Output the [X, Y] coordinate of the center of the cell containing the given text.  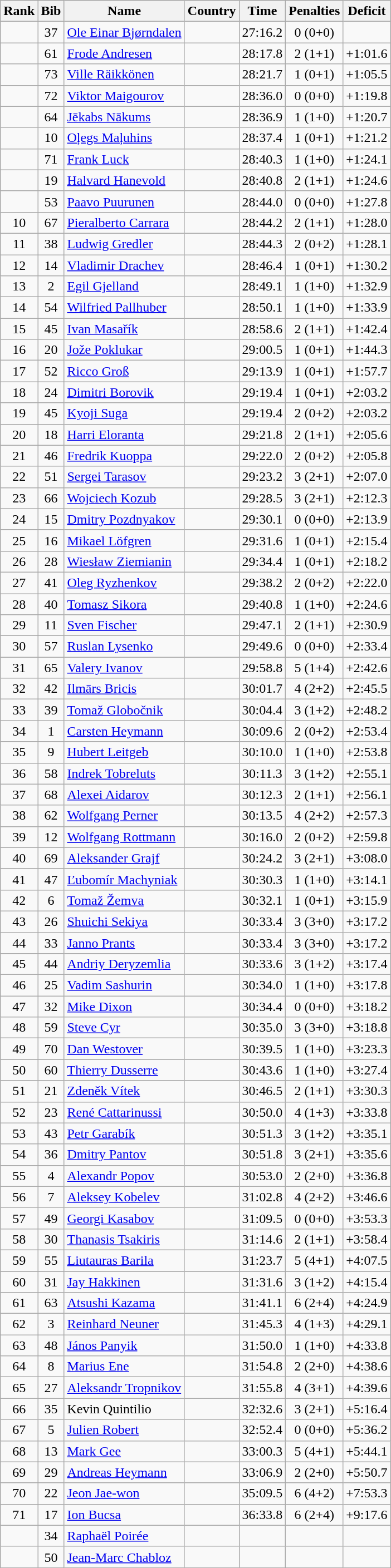
Kyoji Suga [124, 413]
36:33.8 [262, 1515]
1 [51, 731]
Jay Hakkinen [124, 1281]
+3:27.4 [366, 1070]
+2:18.2 [366, 561]
+2:55.1 [366, 773]
30:34.0 [262, 985]
Bib [51, 11]
+3:35.6 [366, 1155]
Paavo Puurunen [124, 201]
René Cattarinussi [124, 1112]
+1:20.7 [366, 117]
Dmitry Pozdnyakov [124, 519]
Zdeněk Vítek [124, 1091]
Reinhard Neuner [124, 1324]
+1:33.9 [366, 308]
Dimitri Borovik [124, 392]
30:24.2 [262, 858]
+2:22.0 [366, 583]
31:02.8 [262, 1197]
29:30.1 [262, 519]
30:43.6 [262, 1070]
29:58.8 [262, 668]
4 [51, 1176]
+2:57.3 [366, 816]
Frank Luck [124, 159]
+2:05.8 [366, 456]
Kevin Quintilio [124, 1409]
30:16.0 [262, 837]
+2:30.9 [366, 625]
+5:16.4 [366, 1409]
33:00.3 [262, 1451]
Marius Ene [124, 1367]
Pieralberto Carrara [124, 223]
30:12.3 [262, 795]
János Panyik [124, 1345]
Petr Garabík [124, 1133]
28:46.4 [262, 265]
32:32.6 [262, 1409]
72 [51, 96]
+2:59.8 [366, 837]
30:11.3 [262, 773]
+2:42.6 [366, 668]
+1:24.1 [366, 159]
+3:08.0 [366, 858]
7 [51, 1197]
Wilfried Pallhuber [124, 308]
Ludwig Gredler [124, 244]
28:37.4 [262, 138]
+2:33.4 [366, 647]
28:44.0 [262, 201]
28:58.6 [262, 329]
Janno Prants [124, 943]
30:01.7 [262, 689]
Georgi Kasabov [124, 1218]
+1:57.7 [366, 371]
+3:30.3 [366, 1091]
Mike Dixon [124, 1007]
Country [212, 11]
31:31.6 [262, 1281]
Penalties [314, 11]
+3:17.4 [366, 964]
Raphaël Poirée [124, 1536]
Frode Andresen [124, 53]
29:22.0 [262, 456]
+2:13.9 [366, 519]
31:45.3 [262, 1324]
31:14.6 [262, 1239]
Sven Fischer [124, 625]
31:41.1 [262, 1303]
Tomaž Globočnik [124, 710]
28:44.3 [262, 244]
+1:05.5 [366, 75]
Aleksandr Tropnikov [124, 1388]
31:50.0 [262, 1345]
29:28.5 [262, 498]
Hubert Leitgeb [124, 752]
Fredrik Kuoppa [124, 456]
+1:44.3 [366, 350]
30:46.5 [262, 1091]
28:49.1 [262, 287]
Steve Cyr [124, 1028]
Oleg Ryzhenkov [124, 583]
28:36.0 [262, 96]
Carsten Heymann [124, 731]
+3:18.2 [366, 1007]
+1:28.0 [366, 223]
29:00.5 [262, 350]
30:50.0 [262, 1112]
30:53.0 [262, 1176]
+3:15.9 [366, 900]
28:36.9 [262, 117]
Andriy Deryzemlia [124, 964]
Dmitry Pantov [124, 1155]
+2:45.5 [366, 689]
Dan Westover [124, 1049]
Tomasz Sikora [124, 604]
4 (3+1) [314, 1388]
+1:28.1 [366, 244]
56 [19, 1197]
+3:17.8 [366, 985]
+1:27.8 [366, 201]
Shuichi Sekiya [124, 921]
31:09.5 [262, 1218]
+3:33.8 [366, 1112]
Tomaž Žemva [124, 900]
Vadim Sashurin [124, 985]
28:40.8 [262, 180]
28:40.3 [262, 159]
2 [51, 287]
+3:53.3 [366, 1218]
+2:05.6 [366, 435]
29:34.4 [262, 561]
+2:53.4 [366, 731]
31:54.8 [262, 1367]
+3:14.1 [366, 879]
Wolfgang Perner [124, 816]
29:31.6 [262, 540]
29:40.8 [262, 604]
Name [124, 11]
+7:53.3 [366, 1493]
30:34.4 [262, 1007]
30:33.6 [262, 964]
29:13.9 [262, 371]
+5:44.1 [366, 1451]
Wiesław Ziemianin [124, 561]
30:13.5 [262, 816]
+2:07.0 [366, 477]
Vladimir Drachev [124, 265]
Julien Robert [124, 1430]
+9:17.6 [366, 1515]
30:10.0 [262, 752]
+1:42.4 [366, 329]
3 [51, 1324]
+4:33.8 [366, 1345]
28:17.8 [262, 53]
32:52.4 [262, 1430]
5 (1+4) [314, 668]
30:32.1 [262, 900]
29:38.2 [262, 583]
Jeon Jae-won [124, 1493]
+2:53.8 [366, 752]
30:09.6 [262, 731]
Mikael Löfgren [124, 540]
+2:48.2 [366, 710]
29:21.8 [262, 435]
+3:58.4 [366, 1239]
9 [51, 752]
Aleksander Grajf [124, 858]
Mark Gee [124, 1451]
Halvard Hanevold [124, 180]
Deficit [366, 11]
Thierry Dusserre [124, 1070]
73 [51, 75]
35:09.5 [262, 1493]
Ruslan Lysenko [124, 647]
Egil Gjelland [124, 287]
29:49.6 [262, 647]
+2:12.3 [366, 498]
+3:46.6 [366, 1197]
33:06.9 [262, 1472]
+3:23.3 [366, 1049]
28:50.1 [262, 308]
Wolfgang Rottmann [124, 837]
Valery Ivanov [124, 668]
29:47.1 [262, 625]
Indrek Tobreluts [124, 773]
6 [51, 900]
Atsushi Kazama [124, 1303]
+4:07.5 [366, 1260]
Time [262, 11]
+1:21.2 [366, 138]
29:23.2 [262, 477]
Ion Bucsa [124, 1515]
28:44.2 [262, 223]
+1:24.6 [366, 180]
+2:15.4 [366, 540]
+4:15.4 [366, 1281]
8 [51, 1367]
+5:50.7 [366, 1472]
28:21.7 [262, 75]
Ľubomír Machyniak [124, 879]
+1:30.2 [366, 265]
+4:38.6 [366, 1367]
Sergei Tarasov [124, 477]
+2:56.1 [366, 795]
27:16.2 [262, 32]
Jēkabs Nākums [124, 117]
Oļegs Maļuhins [124, 138]
5 [51, 1430]
Ville Räikkönen [124, 75]
Harri Eloranta [124, 435]
Wojciech Kozub [124, 498]
Jean-Marc Chabloz [124, 1557]
+5:36.2 [366, 1430]
30:04.4 [262, 710]
Alexandr Popov [124, 1176]
30:39.5 [262, 1049]
+1:32.9 [366, 287]
Ricco Groß [124, 371]
Thanasis Tsakiris [124, 1239]
+2:24.6 [366, 604]
Jože Poklukar [124, 350]
30:30.3 [262, 879]
Ole Einar Bjørndalen [124, 32]
+3:36.8 [366, 1176]
30:35.0 [262, 1028]
+4:24.9 [366, 1303]
31:55.8 [262, 1388]
30:51.3 [262, 1133]
+1:01.6 [366, 53]
Alexei Aidarov [124, 795]
+4:29.1 [366, 1324]
+3:18.8 [366, 1028]
+4:39.6 [366, 1388]
31:23.7 [262, 1260]
Andreas Heymann [124, 1472]
Viktor Maigourov [124, 96]
+1:19.8 [366, 96]
+3:35.1 [366, 1133]
Ilmārs Bricis [124, 689]
Ivan Masařík [124, 329]
Rank [19, 11]
Aleksey Kobelev [124, 1197]
30:51.8 [262, 1155]
6 (4+2) [314, 1493]
Liutauras Barila [124, 1260]
